Pinpoint the cell where the given text exists, returning its (x, y) midpoint coordinate. 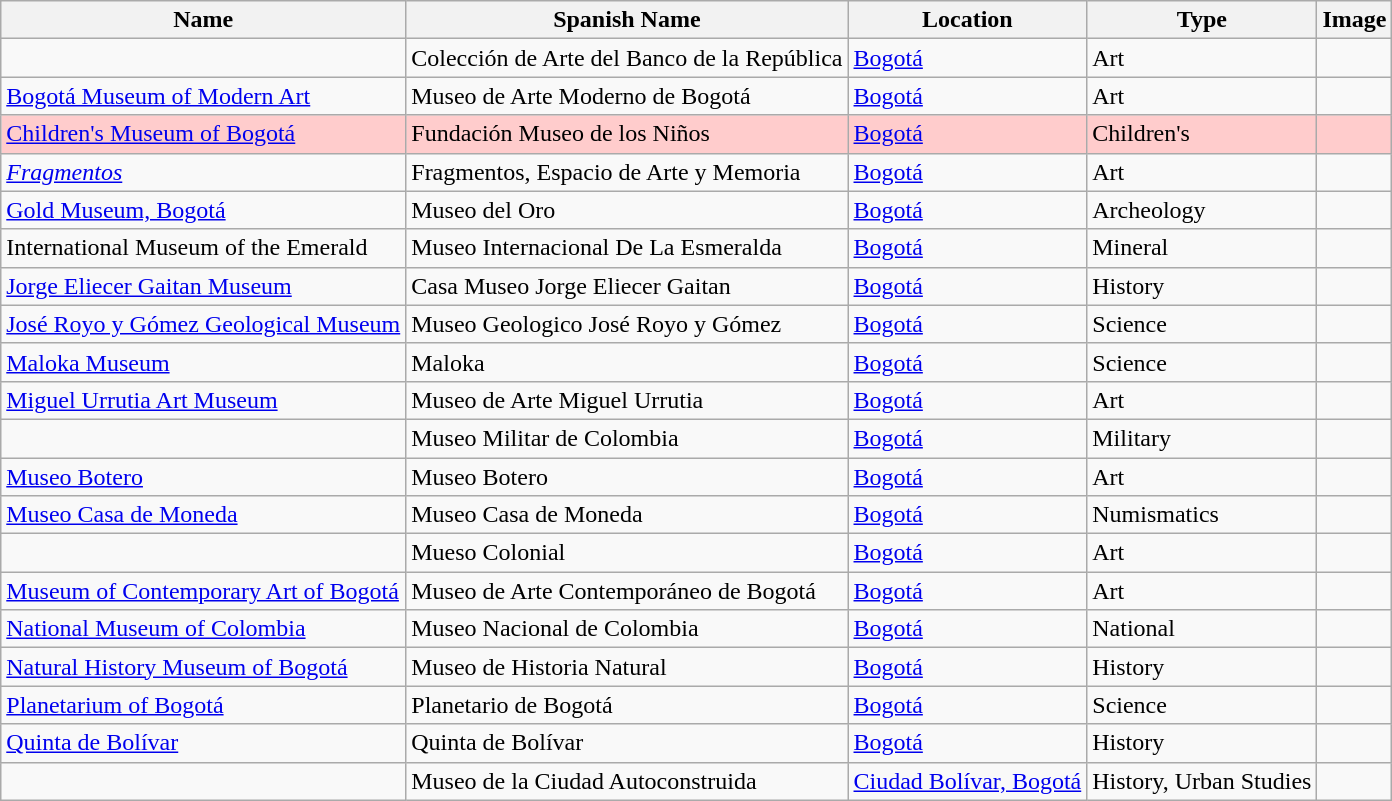
National Museum of Colombia (204, 629)
Museo Geologico José Royo y Gómez (627, 324)
Gold Museum, Bogotá (204, 210)
Jorge Eliecer Gaitan Museum (204, 286)
Fragmentos, Espacio de Arte y Memoria (627, 172)
Image (1354, 20)
Museo Militar de Colombia (627, 438)
Bogotá Museum of Modern Art (204, 96)
Museo Nacional de Colombia (627, 629)
Maloka Museum (204, 362)
Planetarium of Bogotá (204, 705)
Colección de Arte del Banco de la República (627, 58)
Archeology (1202, 210)
Mueso Colonial (627, 553)
Fragmentos (204, 172)
Mineral (1202, 248)
History, Urban Studies (1202, 781)
Military (1202, 438)
Numismatics (1202, 515)
Planetario de Bogotá (627, 705)
Museo Internacional De La Esmeralda (627, 248)
Name (204, 20)
Type (1202, 20)
Museo de Arte Miguel Urrutia (627, 400)
Maloka (627, 362)
Museo del Oro (627, 210)
Children's Museum of Bogotá (204, 134)
Museo de Arte Moderno de Bogotá (627, 96)
Natural History Museum of Bogotá (204, 667)
Ciudad Bolívar, Bogotá (968, 781)
Location (968, 20)
International Museum of the Emerald (204, 248)
Museo de Arte Contemporáneo de Bogotá (627, 591)
Spanish Name (627, 20)
Children's (1202, 134)
Museum of Contemporary Art of Bogotá (204, 591)
Museo de Historia Natural (627, 667)
Casa Museo Jorge Eliecer Gaitan (627, 286)
José Royo y Gómez Geological Museum (204, 324)
Miguel Urrutia Art Museum (204, 400)
Fundación Museo de los Niños (627, 134)
Museo de la Ciudad Autoconstruida (627, 781)
National (1202, 629)
